Return the [X, Y] coordinate for the center point of the cell that contains the specified text.  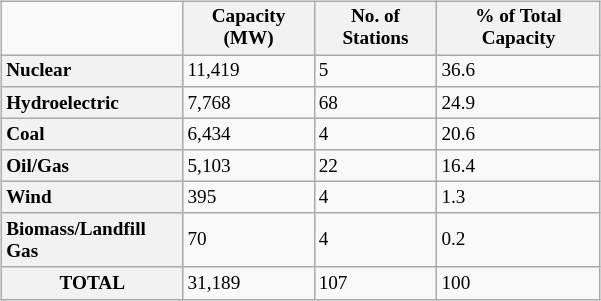
Nuclear [92, 71]
Oil/Gas [92, 166]
107 [376, 283]
16.4 [518, 166]
36.6 [518, 71]
% of Total Capacity [518, 28]
Coal [92, 134]
11,419 [248, 71]
6,434 [248, 134]
100 [518, 283]
No. of Stations [376, 28]
Capacity (MW) [248, 28]
7,768 [248, 103]
5 [376, 71]
5,103 [248, 166]
Biomass/Landfill Gas [92, 240]
1.3 [518, 198]
395 [248, 198]
70 [248, 240]
31,189 [248, 283]
Wind [92, 198]
Hydroelectric [92, 103]
22 [376, 166]
24.9 [518, 103]
0.2 [518, 240]
68 [376, 103]
20.6 [518, 134]
TOTAL [92, 283]
